Capture the cell that displays the provided text and extract its (X, Y) central coordinate. 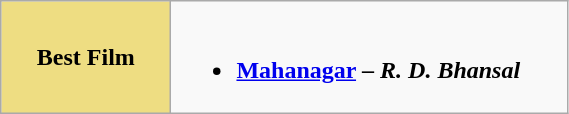
Mahanagar – R. D. Bhansal (370, 58)
Best Film (86, 58)
